Find where the given text appears and provide that cell's center as [x, y] coordinate. 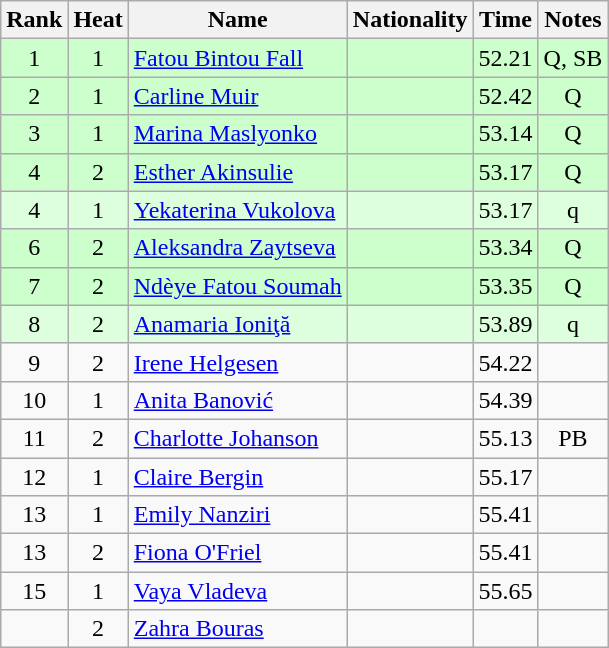
7 [34, 286]
3 [34, 134]
Aleksandra Zaytseva [238, 248]
Charlotte Johanson [238, 438]
55.13 [506, 438]
Esther Akinsulie [238, 172]
6 [34, 248]
Anita Banović [238, 400]
Irene Helgesen [238, 362]
55.65 [506, 591]
Ndèye Fatou Soumah [238, 286]
53.14 [506, 134]
Carline Muir [238, 96]
52.21 [506, 58]
Name [238, 20]
Rank [34, 20]
12 [34, 477]
53.35 [506, 286]
Yekaterina Vukolova [238, 210]
53.89 [506, 324]
Notes [573, 20]
PB [573, 438]
9 [34, 362]
Zahra Bouras [238, 629]
Claire Bergin [238, 477]
10 [34, 400]
Heat [98, 20]
54.22 [506, 362]
Fatou Bintou Fall [238, 58]
15 [34, 591]
55.17 [506, 477]
Anamaria Ioniţă [238, 324]
53.34 [506, 248]
11 [34, 438]
Fiona O'Friel [238, 553]
Emily Nanziri [238, 515]
Marina Maslyonko [238, 134]
Time [506, 20]
8 [34, 324]
Vaya Vladeva [238, 591]
54.39 [506, 400]
Q, SB [573, 58]
52.42 [506, 96]
Nationality [410, 20]
